From the cell containing the given text, extract its center point as [X, Y] coordinate. 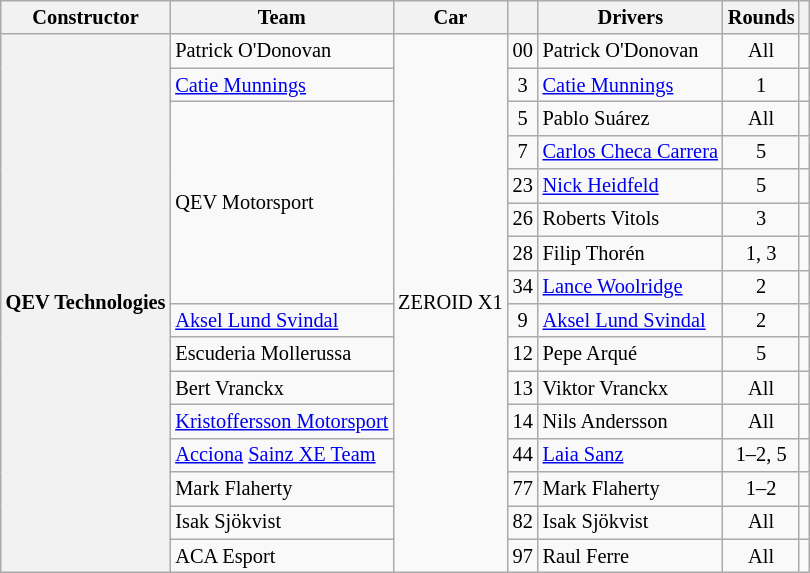
Lance Woolridge [630, 287]
23 [523, 186]
QEV Motorsport [282, 202]
14 [523, 421]
Nick Heidfeld [630, 186]
Roberts Vitols [630, 219]
1, 3 [762, 253]
26 [523, 219]
Nils Andersson [630, 421]
Rounds [762, 17]
Escuderia Mollerussa [282, 354]
1–2 [762, 489]
Drivers [630, 17]
Team [282, 17]
Viktor Vranckx [630, 388]
Bert Vranckx [282, 388]
97 [523, 556]
00 [523, 51]
1 [762, 85]
7 [523, 152]
82 [523, 522]
12 [523, 354]
Acciona Sainz XE Team [282, 455]
Laia Sanz [630, 455]
ACA Esport [282, 556]
QEV Technologies [86, 303]
13 [523, 388]
Constructor [86, 17]
28 [523, 253]
Carlos Checa Carrera [630, 152]
Raul Ferre [630, 556]
Car [450, 17]
ZEROID X1 [450, 303]
Pepe Arqué [630, 354]
1–2, 5 [762, 455]
44 [523, 455]
Kristoffersson Motorsport [282, 421]
9 [523, 320]
Filip Thorén [630, 253]
77 [523, 489]
34 [523, 287]
Pablo Suárez [630, 118]
